For the text-containing cell, return its midpoint in (x, y) coordinate format. 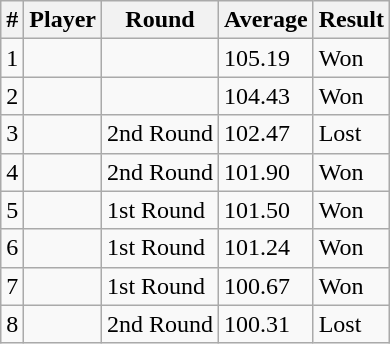
Average (266, 20)
8 (12, 324)
101.50 (266, 210)
1 (12, 58)
102.47 (266, 134)
100.31 (266, 324)
# (12, 20)
Player (63, 20)
4 (12, 172)
5 (12, 210)
100.67 (266, 286)
Round (160, 20)
2 (12, 96)
101.24 (266, 248)
104.43 (266, 96)
105.19 (266, 58)
3 (12, 134)
101.90 (266, 172)
6 (12, 248)
7 (12, 286)
Result (351, 20)
